Pinpoint the cell where the given text exists, returning its (x, y) midpoint coordinate. 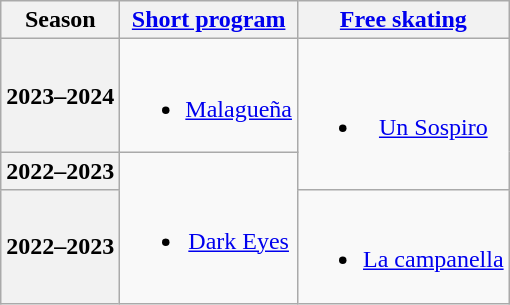
Malagueña (209, 96)
Un Sospiro (403, 114)
La campanella (403, 246)
2023–2024 (60, 96)
Dark Eyes (209, 228)
Short program (209, 20)
Season (60, 20)
Free skating (403, 20)
